From the cell containing the given text, extract its center point as [x, y] coordinate. 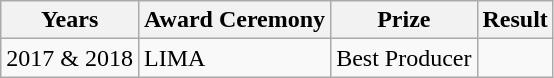
Result [515, 20]
Best Producer [404, 58]
2017 & 2018 [70, 58]
LIMA [234, 58]
Years [70, 20]
Award Ceremony [234, 20]
Prize [404, 20]
